Locate the cell with the specified text and output its [X, Y] center coordinate. 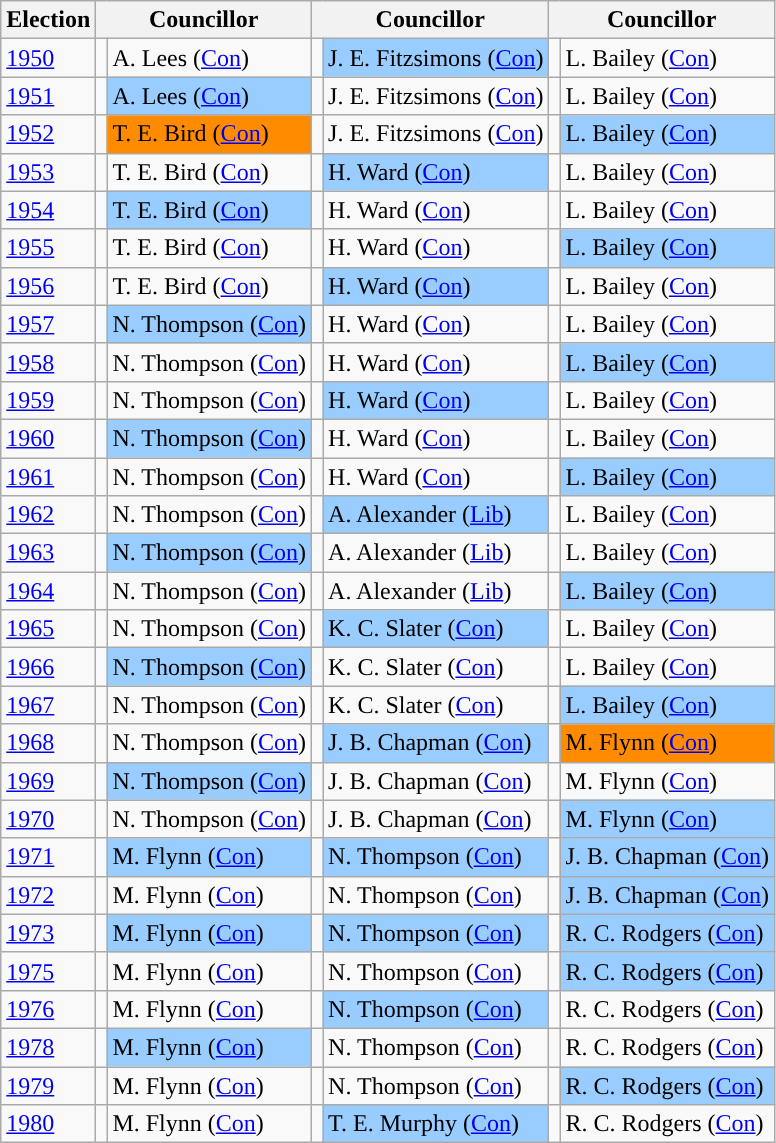
1960 [48, 438]
1957 [48, 324]
1954 [48, 210]
1956 [48, 286]
1975 [48, 971]
1972 [48, 895]
1973 [48, 933]
1963 [48, 553]
1969 [48, 781]
Election [48, 20]
1962 [48, 515]
1967 [48, 705]
T. E. Murphy (Con) [436, 1124]
1951 [48, 96]
1979 [48, 1085]
1976 [48, 1009]
1955 [48, 248]
1980 [48, 1124]
1964 [48, 591]
1961 [48, 477]
1968 [48, 743]
1950 [48, 58]
1952 [48, 134]
1970 [48, 819]
1971 [48, 857]
1966 [48, 667]
1965 [48, 629]
1953 [48, 172]
1978 [48, 1047]
1958 [48, 362]
1959 [48, 400]
